Search for the cell housing the specified text and yield its [X, Y] center coordinate. 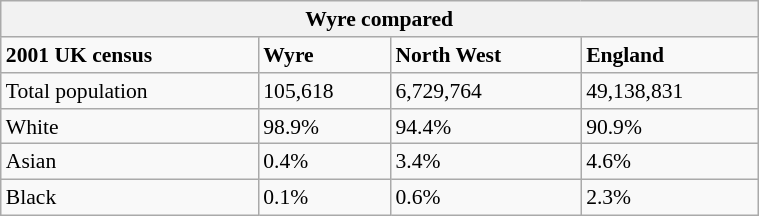
Asian [130, 162]
Wyre compared [380, 19]
94.4% [486, 126]
49,138,831 [670, 91]
6,729,764 [486, 91]
Black [130, 197]
White [130, 126]
Total population [130, 91]
90.9% [670, 126]
98.9% [324, 126]
North West [486, 55]
2001 UK census [130, 55]
0.4% [324, 162]
2.3% [670, 197]
0.1% [324, 197]
4.6% [670, 162]
Wyre [324, 55]
3.4% [486, 162]
0.6% [486, 197]
105,618 [324, 91]
England [670, 55]
